Return [x, y] of the center of cell containing provided text 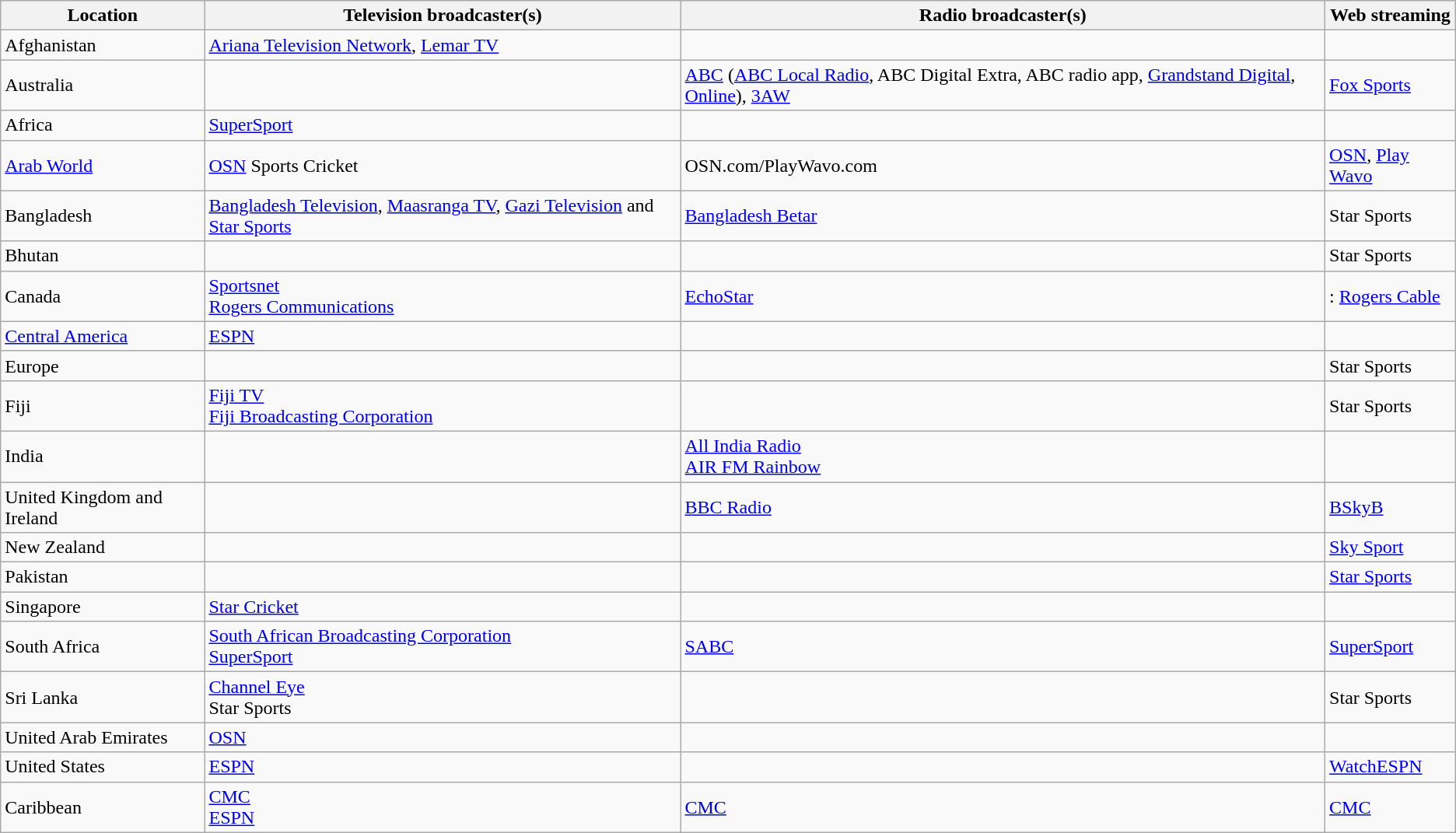
Fox Sports [1391, 86]
OSN.com/PlayWavo.com [1003, 165]
India [103, 456]
United Kingdom and Ireland [103, 507]
OSN, Play Wavo [1391, 165]
United Arab Emirates [103, 737]
BSkyB [1391, 507]
Bangladesh Television, Maasranga TV, Gazi Television and Star Sports [443, 216]
: Rogers Cable [1391, 296]
Fiji TV Fiji Broadcasting Corporation [443, 406]
Radio broadcaster(s) [1003, 16]
Sportsnet Rogers Communications [443, 296]
Bangladesh [103, 216]
Bhutan [103, 256]
EchoStar [1003, 296]
Bangladesh Betar [1003, 216]
Australia [103, 86]
Arab World [103, 165]
Caribbean [103, 807]
Afghanistan [103, 45]
OSN Sports Cricket [443, 165]
United States [103, 767]
Location [103, 16]
BBC Radio [1003, 507]
OSN [443, 737]
All India Radio AIR FM Rainbow [1003, 456]
Ariana Television Network, Lemar TV [443, 45]
Sri Lanka [103, 697]
CMC ESPN [443, 807]
Canada [103, 296]
Europe [103, 366]
Channel Eye Star Sports [443, 697]
Sky Sport [1391, 548]
Star Cricket [443, 607]
Singapore [103, 607]
South Africa [103, 647]
ABC (ABC Local Radio, ABC Digital Extra, ABC radio app, Grandstand Digital, Online), 3AW [1003, 86]
Fiji [103, 406]
SABC [1003, 647]
New Zealand [103, 548]
Africa [103, 125]
Television broadcaster(s) [443, 16]
Web streaming [1391, 16]
South African Broadcasting Corporation SuperSport [443, 647]
WatchESPN [1391, 767]
Central America [103, 336]
Pakistan [103, 577]
